Capture the cell that displays the provided text and extract its (x, y) central coordinate. 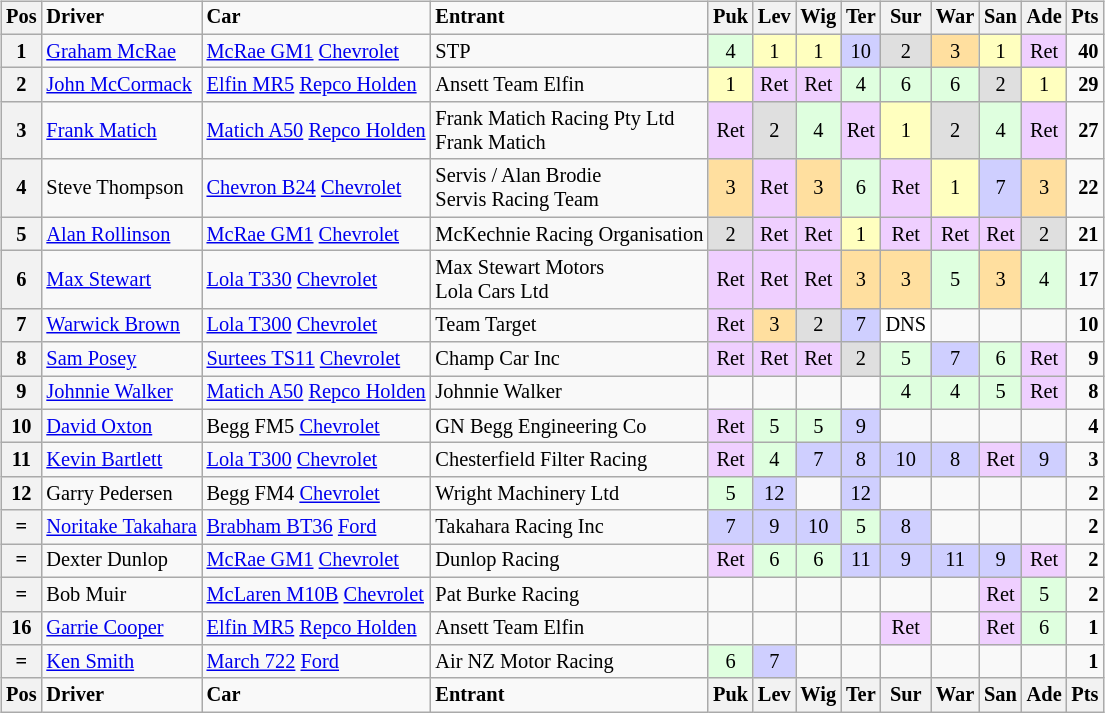
McKechnie Racing Organisation (570, 234)
David Oxton (121, 426)
40 (1086, 51)
Takahara Racing Inc (570, 527)
29 (1086, 85)
Max Stewart (121, 280)
Sam Posey (121, 359)
Frank Matich Racing Pty Ltd Frank Matich (570, 131)
Surtees TS11 Chevrolet (316, 359)
17 (1086, 280)
Garrie Cooper (121, 628)
Lola T330 Chevrolet (316, 280)
Kevin Bartlett (121, 460)
Ken Smith (121, 662)
DNS (906, 325)
27 (1086, 131)
Alan Rollinson (121, 234)
Noritake Takahara (121, 527)
Chesterfield Filter Racing (570, 460)
Bob Muir (121, 594)
Wright Machinery Ltd (570, 494)
Warwick Brown (121, 325)
Champ Car Inc (570, 359)
21 (1086, 234)
Dexter Dunlop (121, 561)
22 (1086, 188)
Begg FM5 Chevrolet (316, 426)
Begg FM4 Chevrolet (316, 494)
Max Stewart Motors Lola Cars Ltd (570, 280)
Brabham BT36 Ford (316, 527)
GN Begg Engineering Co (570, 426)
John McCormack (121, 85)
Dunlop Racing (570, 561)
Team Target (570, 325)
Garry Pedersen (121, 494)
Steve Thompson (121, 188)
16 (21, 628)
Frank Matich (121, 131)
Air NZ Motor Racing (570, 662)
Pat Burke Racing (570, 594)
STP (570, 51)
Servis / Alan Brodie Servis Racing Team (570, 188)
Chevron B24 Chevrolet (316, 188)
McLaren M10B Chevrolet (316, 594)
Graham McRae (121, 51)
March 722 Ford (316, 662)
